Scan for the cell matching the given text and deliver its [x, y] coordinate at center. 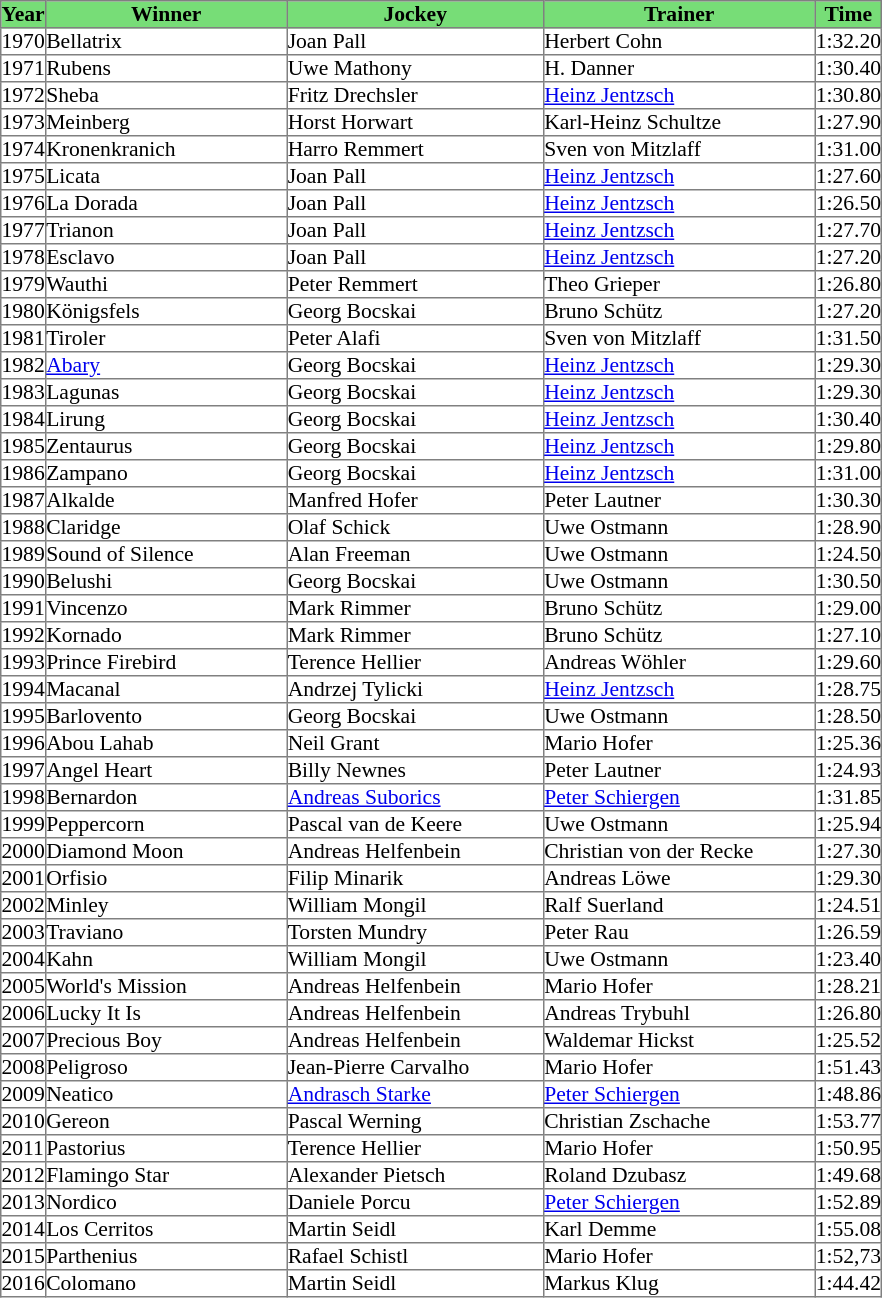
Peligroso [166, 1068]
Trianon [166, 230]
Andreas Wöhler [679, 662]
Bellatrix [166, 42]
1:25.36 [848, 744]
1:55.08 [848, 1230]
Kahn [166, 960]
Time [848, 14]
1:27.90 [848, 122]
1977 [24, 230]
Nordico [166, 1202]
Pascal Werning [415, 1122]
Lucky It Is [166, 1014]
1:24.50 [848, 554]
1:51.43 [848, 1068]
2002 [24, 906]
1:28.90 [848, 528]
1979 [24, 284]
Rafael Schistl [415, 1256]
Esclavo [166, 258]
1:32.20 [848, 42]
Karl-Heinz Schultze [679, 122]
1970 [24, 42]
1:26.59 [848, 932]
Peter Alafi [415, 338]
1978 [24, 258]
Rubens [166, 68]
1:29.60 [848, 662]
1996 [24, 744]
1990 [24, 582]
Olaf Schick [415, 528]
1985 [24, 446]
Kronenkranich [166, 150]
Abou Lahab [166, 744]
Bernardon [166, 798]
Neatico [166, 1094]
Claridge [166, 528]
1:27.10 [848, 636]
1:53.77 [848, 1122]
Meinberg [166, 122]
2004 [24, 960]
Abary [166, 366]
1981 [24, 338]
1:27.30 [848, 852]
Jockey [415, 14]
Andrasch Starke [415, 1094]
2000 [24, 852]
Precious Boy [166, 1040]
Winner [166, 14]
1:27.60 [848, 176]
Christian Zschache [679, 1122]
La Dorada [166, 204]
1:28.75 [848, 690]
1:25.52 [848, 1040]
Los Cerritos [166, 1230]
Harro Remmert [415, 150]
Zentaurus [166, 446]
Orfisio [166, 878]
2014 [24, 1230]
2011 [24, 1148]
1991 [24, 608]
Andreas Löwe [679, 878]
Traviano [166, 932]
1984 [24, 420]
Königsfels [166, 312]
Year [24, 14]
Waldemar Hickst [679, 1040]
2009 [24, 1094]
Theo Grieper [679, 284]
2003 [24, 932]
2001 [24, 878]
Diamond Moon [166, 852]
1:30.50 [848, 582]
1993 [24, 662]
Andreas Trybuhl [679, 1014]
2012 [24, 1176]
2008 [24, 1068]
1:28.50 [848, 716]
Flamingo Star [166, 1176]
Zampano [166, 474]
Belushi [166, 582]
1973 [24, 122]
Peppercorn [166, 824]
1:52,73 [848, 1256]
1:28.21 [848, 986]
Herbert Cohn [679, 42]
1:29.00 [848, 608]
Barlovento [166, 716]
Trainer [679, 14]
1:24.93 [848, 770]
1:25.94 [848, 824]
2005 [24, 986]
1986 [24, 474]
1:29.80 [848, 446]
Horst Horwart [415, 122]
1987 [24, 500]
World's Mission [166, 986]
2015 [24, 1256]
1983 [24, 392]
Andreas Suborics [415, 798]
1992 [24, 636]
Uwe Mathony [415, 68]
Daniele Porcu [415, 1202]
Roland Dzubasz [679, 1176]
Pastorius [166, 1148]
Torsten Mundry [415, 932]
Neil Grant [415, 744]
1976 [24, 204]
1997 [24, 770]
Billy Newnes [415, 770]
2010 [24, 1122]
1995 [24, 716]
1999 [24, 824]
Parthenius [166, 1256]
2016 [24, 1284]
Angel Heart [166, 770]
1:49.68 [848, 1176]
1:31.50 [848, 338]
Kornado [166, 636]
Vincenzo [166, 608]
Pascal van de Keere [415, 824]
1988 [24, 528]
Alexander Pietsch [415, 1176]
Tiroler [166, 338]
Prince Firebird [166, 662]
Sound of Silence [166, 554]
Fritz Drechsler [415, 96]
1971 [24, 68]
1:24.51 [848, 906]
Gereon [166, 1122]
1974 [24, 150]
Jean-Pierre Carvalho [415, 1068]
Alkalde [166, 500]
Filip Minarik [415, 878]
Lagunas [166, 392]
Wauthi [166, 284]
Colomano [166, 1284]
1980 [24, 312]
H. Danner [679, 68]
Markus Klug [679, 1284]
1:26.50 [848, 204]
1972 [24, 96]
Manfred Hofer [415, 500]
Macanal [166, 690]
2013 [24, 1202]
1:30.30 [848, 500]
1:50.95 [848, 1148]
2006 [24, 1014]
Christian von der Recke [679, 852]
Peter Rau [679, 932]
Lirung [166, 420]
1:23.40 [848, 960]
1:31.85 [848, 798]
Ralf Suerland [679, 906]
1:27.70 [848, 230]
Licata [166, 176]
1998 [24, 798]
Peter Remmert [415, 284]
2007 [24, 1040]
Karl Demme [679, 1230]
Alan Freeman [415, 554]
1:30.80 [848, 96]
1975 [24, 176]
1:44.42 [848, 1284]
1989 [24, 554]
Sheba [166, 96]
1982 [24, 366]
1:48.86 [848, 1094]
Minley [166, 906]
1994 [24, 690]
Andrzej Tylicki [415, 690]
1:52.89 [848, 1202]
